Identify which cell holds the provided text, then report its (X, Y) central coordinate. 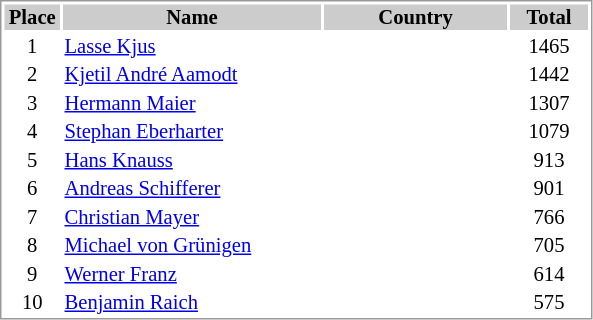
Hermann Maier (192, 103)
Hans Knauss (192, 160)
Werner Franz (192, 274)
Kjetil André Aamodt (192, 75)
Place (32, 17)
1442 (549, 75)
4 (32, 131)
3 (32, 103)
Lasse Kjus (192, 46)
901 (549, 189)
705 (549, 245)
2 (32, 75)
8 (32, 245)
Stephan Eberharter (192, 131)
10 (32, 303)
9 (32, 274)
6 (32, 189)
1079 (549, 131)
Total (549, 17)
Name (192, 17)
766 (549, 217)
Michael von Grünigen (192, 245)
Country (416, 17)
913 (549, 160)
Benjamin Raich (192, 303)
1465 (549, 46)
7 (32, 217)
5 (32, 160)
614 (549, 274)
1 (32, 46)
575 (549, 303)
Christian Mayer (192, 217)
1307 (549, 103)
Andreas Schifferer (192, 189)
